Output the (x, y) coordinate of the center of the cell containing the given text.  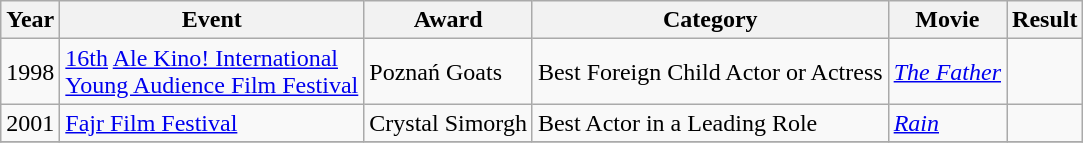
Poznań Goats (448, 72)
1998 (30, 72)
Fajr Film Festival (212, 123)
Event (212, 20)
Result (1045, 20)
Movie (947, 20)
Best Actor in a Leading Role (710, 123)
Rain (947, 123)
The Father (947, 72)
Award (448, 20)
Year (30, 20)
16th Ale Kino! InternationalYoung Audience Film Festival (212, 72)
2001 (30, 123)
Best Foreign Child Actor or Actress (710, 72)
Category (710, 20)
Crystal Simorgh (448, 123)
